Determine the [X, Y] coordinate at the center of the cell enclosing the given text.  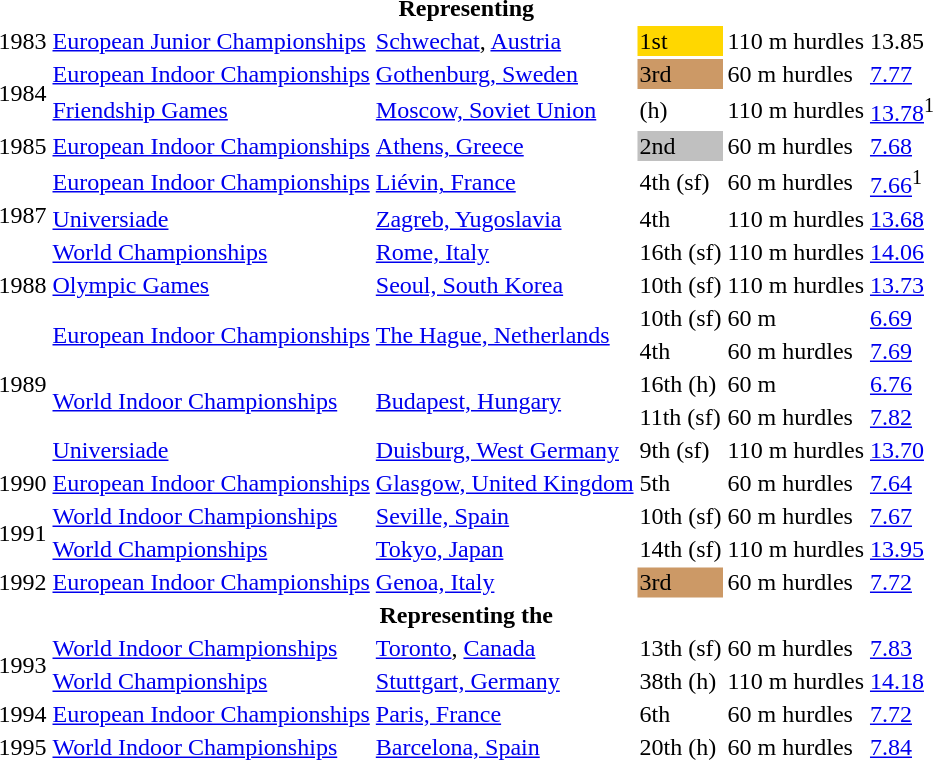
14th (sf) [680, 549]
2nd [680, 146]
38th (h) [680, 681]
Toronto, Canada [504, 648]
Paris, France [504, 714]
Friendship Games [211, 110]
9th (sf) [680, 450]
6th [680, 714]
Genoa, Italy [504, 582]
The Hague, Netherlands [504, 334]
Rome, Italy [504, 252]
Liévin, France [504, 182]
13th (sf) [680, 648]
1st [680, 41]
Tokyo, Japan [504, 549]
16th (h) [680, 384]
Olympic Games [211, 285]
Schwechat, Austria [504, 41]
(h) [680, 110]
Duisburg, West Germany [504, 450]
Seoul, South Korea [504, 285]
Moscow, Soviet Union [504, 110]
Stuttgart, Germany [504, 681]
4th (sf) [680, 182]
Gothenburg, Sweden [504, 74]
Glasgow, United Kingdom [504, 483]
Athens, Greece [504, 146]
5th [680, 483]
European Junior Championships [211, 41]
Budapest, Hungary [504, 400]
Zagreb, Yugoslavia [504, 219]
Seville, Spain [504, 516]
16th (sf) [680, 252]
11th (sf) [680, 417]
